Search for the cell housing the specified text and yield its [x, y] center coordinate. 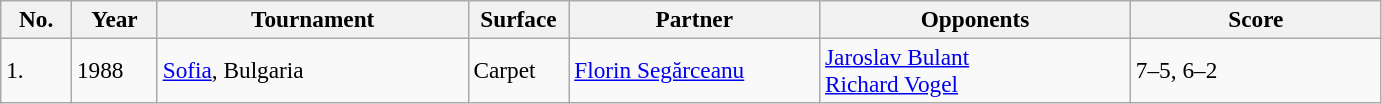
Florin Segărceanu [694, 70]
Carpet [518, 70]
Partner [694, 19]
1. [36, 70]
No. [36, 19]
1988 [115, 70]
Score [1256, 19]
Opponents [976, 19]
7–5, 6–2 [1256, 70]
Sofia, Bulgaria [312, 70]
Jaroslav Bulant Richard Vogel [976, 70]
Year [115, 19]
Surface [518, 19]
Tournament [312, 19]
